From the cell containing the given text, extract its center point as (x, y) coordinate. 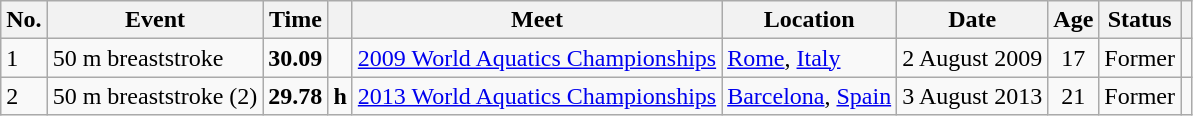
No. (24, 20)
Date (972, 20)
h (340, 96)
17 (1074, 58)
Location (810, 20)
Time (296, 20)
2013 World Aquatics Championships (536, 96)
1 (24, 58)
2 August 2009 (972, 58)
21 (1074, 96)
2009 World Aquatics Championships (536, 58)
Rome, Italy (810, 58)
Barcelona, Spain (810, 96)
30.09 (296, 58)
Meet (536, 20)
Age (1074, 20)
2 (24, 96)
Status (1140, 20)
29.78 (296, 96)
3 August 2013 (972, 96)
50 m breaststroke (155, 58)
Event (155, 20)
50 m breaststroke (2) (155, 96)
